Search for the cell housing the specified text and yield its (x, y) center coordinate. 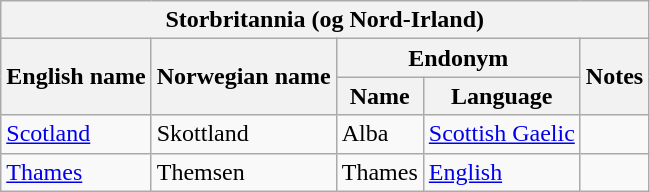
English name (76, 77)
Scotland (76, 134)
Name (380, 96)
Notes (614, 77)
Scottish Gaelic (502, 134)
Themsen (244, 172)
Storbritannia (og Nord-Irland) (325, 20)
Skottland (244, 134)
Language (502, 96)
English (502, 172)
Alba (380, 134)
Endonym (458, 58)
Norwegian name (244, 77)
